From the cell containing the given text, extract its center point as (X, Y) coordinate. 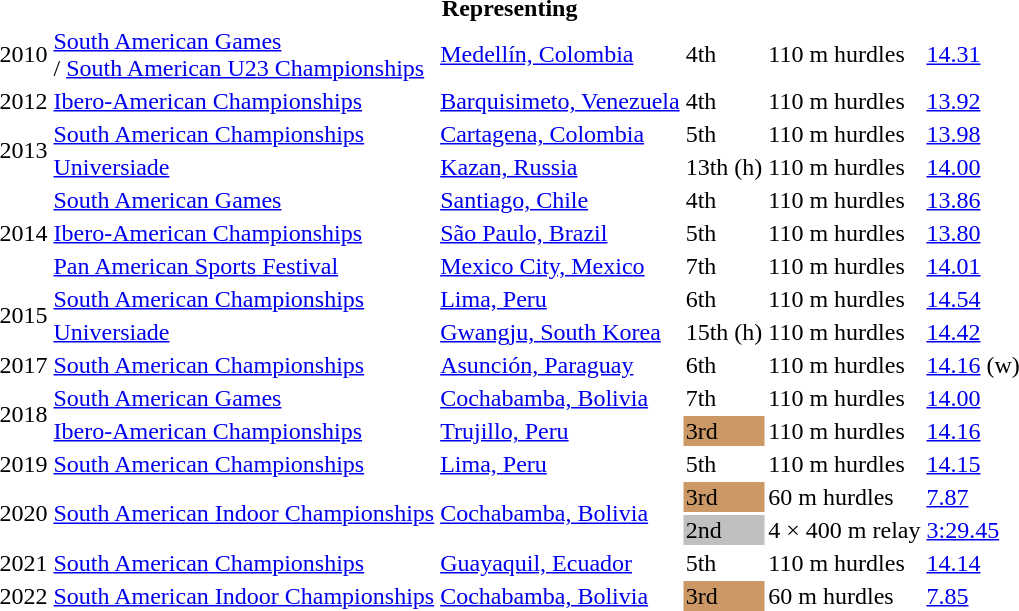
South American Games/ South American U23 Championships (244, 54)
15th (h) (724, 332)
Santiago, Chile (560, 200)
2nd (724, 530)
Mexico City, Mexico (560, 266)
Guayaquil, Ecuador (560, 563)
São Paulo, Brazil (560, 233)
Barquisimeto, Venezuela (560, 101)
Gwangju, South Korea (560, 332)
Medellín, Colombia (560, 54)
Cartagena, Colombia (560, 134)
Kazan, Russia (560, 167)
13th (h) (724, 167)
Pan American Sports Festival (244, 266)
4 × 400 m relay (844, 530)
Trujillo, Peru (560, 431)
Asunción, Paraguay (560, 365)
